Detect which cell encompasses the target text, then output its (x, y) center coordinate. 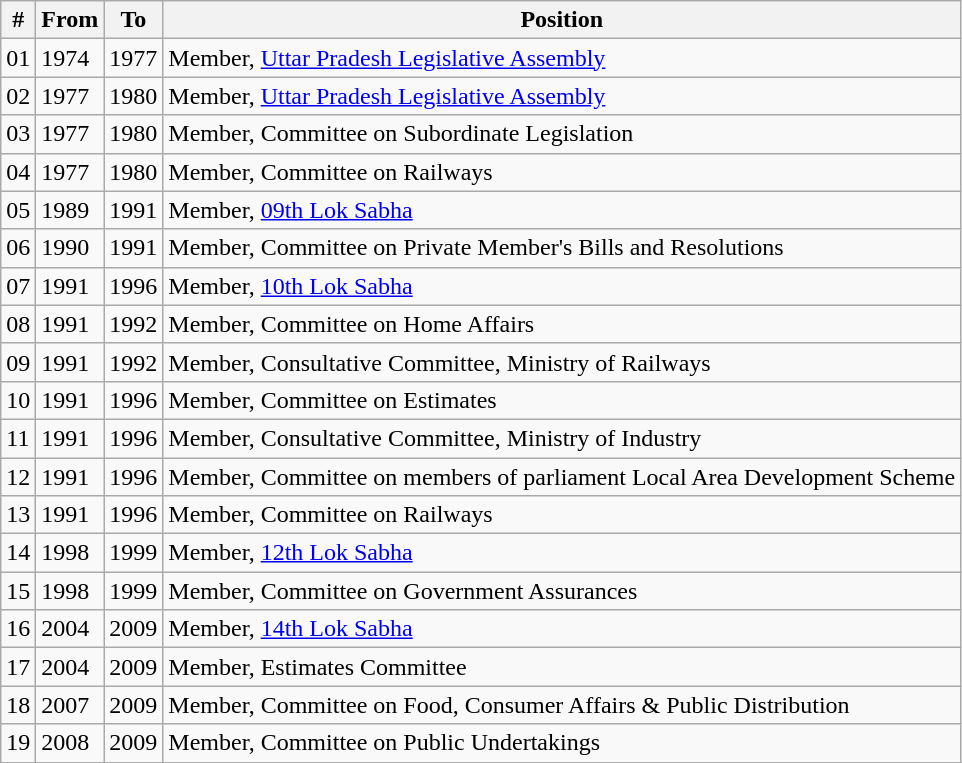
18 (18, 705)
10 (18, 400)
Member, Estimates Committee (562, 667)
15 (18, 591)
Member, Committee on Private Member's Bills and Resolutions (562, 248)
08 (18, 324)
13 (18, 515)
Member, Consultative Committee, Ministry of Industry (562, 438)
09 (18, 362)
To (134, 20)
# (18, 20)
Member, 09th Lok Sabha (562, 210)
Member, Committee on Subordinate Legislation (562, 134)
16 (18, 629)
03 (18, 134)
11 (18, 438)
Member, 12th Lok Sabha (562, 553)
Position (562, 20)
05 (18, 210)
14 (18, 553)
06 (18, 248)
12 (18, 477)
Member, Committee on Home Affairs (562, 324)
Member, 14th Lok Sabha (562, 629)
19 (18, 743)
2007 (70, 705)
04 (18, 172)
1974 (70, 58)
Member, Consultative Committee, Ministry of Railways (562, 362)
Member, Committee on Public Undertakings (562, 743)
01 (18, 58)
2008 (70, 743)
07 (18, 286)
02 (18, 96)
1990 (70, 248)
Member, Committee on Food, Consumer Affairs & Public Distribution (562, 705)
From (70, 20)
Member, Committee on Government Assurances (562, 591)
Member, 10th Lok Sabha (562, 286)
1989 (70, 210)
Member, Committee on Estimates (562, 400)
Member, Committee on members of parliament Local Area Development Scheme (562, 477)
17 (18, 667)
